Locate the cell with the specified text and output its [x, y] center coordinate. 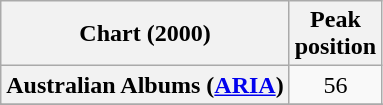
56 [335, 85]
Australian Albums (ARIA) [145, 85]
Peakposition [335, 34]
Chart (2000) [145, 34]
